Detect which cell encompasses the target text, then output its (X, Y) center coordinate. 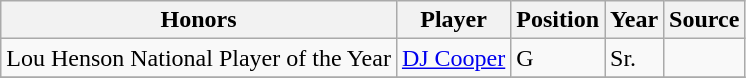
Honors (199, 20)
Position (558, 20)
Lou Henson National Player of the Year (199, 58)
Sr. (634, 58)
Player (453, 20)
Year (634, 20)
Source (704, 20)
DJ Cooper (453, 58)
G (558, 58)
